Identify which cell holds the provided text, then report its (x, y) central coordinate. 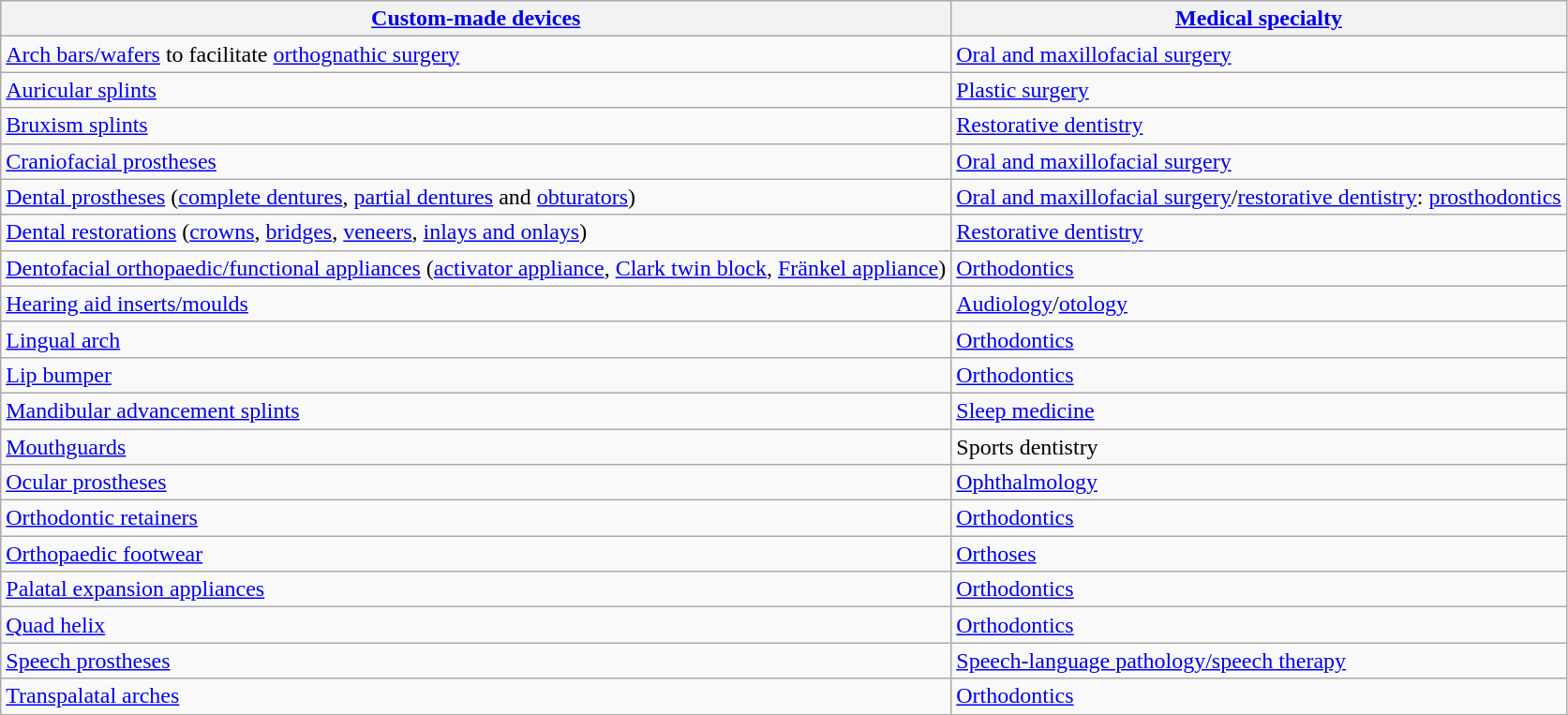
Dentofacial orthopaedic/functional appliances (activator appliance, Clark twin block, Fränkel appliance) (476, 268)
Orthodontic retainers (476, 518)
Sleep medicine (1259, 410)
Lip bumper (476, 375)
Sports dentistry (1259, 447)
Medical specialty (1259, 19)
Palatal expansion appliances (476, 589)
Lingual arch (476, 339)
Dental prostheses (complete dentures, partial dentures and obturators) (476, 197)
Orthoses (1259, 554)
Custom-made devices (476, 19)
Hearing aid inserts/moulds (476, 304)
Quad helix (476, 625)
Bruxism splints (476, 126)
Transpalatal arches (476, 696)
Speech prostheses (476, 661)
Craniofacial prostheses (476, 161)
Dental restorations (crowns, bridges, veneers, inlays and onlays) (476, 232)
Ophthalmology (1259, 483)
Ocular prostheses (476, 483)
Speech-language pathology/speech therapy (1259, 661)
Orthopaedic footwear (476, 554)
Mouthguards (476, 447)
Mandibular advancement splints (476, 410)
Auricular splints (476, 90)
Plastic surgery (1259, 90)
Audiology/otology (1259, 304)
Oral and maxillofacial surgery/restorative dentistry: prosthodontics (1259, 197)
Arch bars/wafers to facilitate orthognathic surgery (476, 54)
